Output the (X, Y) coordinate of the center of the cell containing the given text.  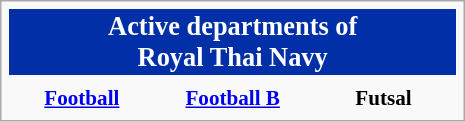
Football B (233, 98)
Futsal (384, 98)
Football (82, 98)
Active departments ofRoyal Thai Navy (232, 42)
